Determine the (X, Y) coordinate at the center of the cell enclosing the given text.  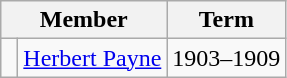
Member (84, 20)
Herbert Payne (92, 58)
1903–1909 (226, 58)
Term (226, 20)
